Capture the cell that displays the provided text and extract its (x, y) central coordinate. 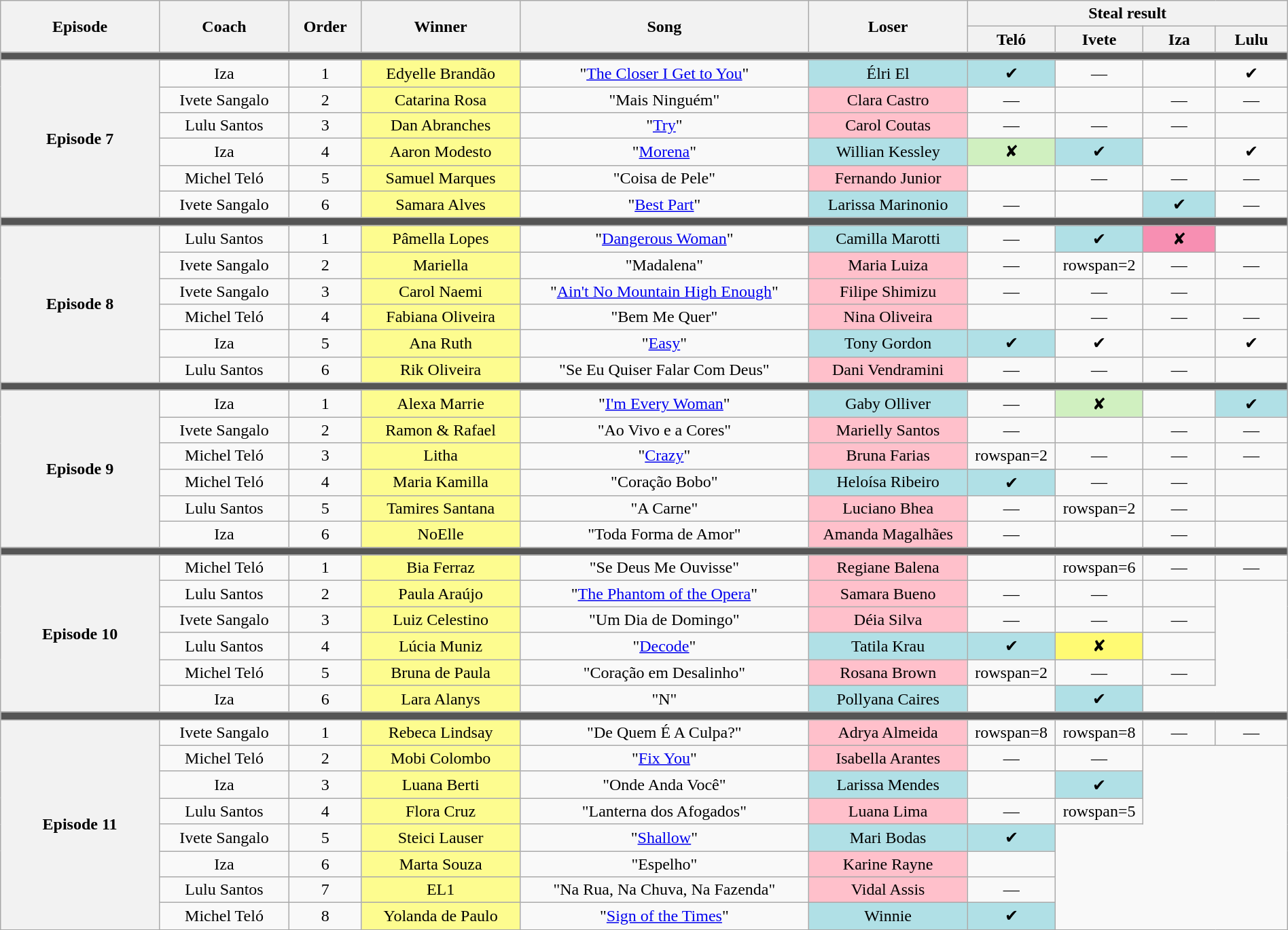
Episode 10 (80, 633)
Catarina Rosa (441, 100)
"Dangerous Woman" (664, 239)
"Lanterna dos Afogados" (664, 811)
Mari Bodas (888, 838)
Tony Gordon (888, 344)
Rebeca Lindsay (441, 732)
Nina Oliveira (888, 317)
Pâmella Lopes (441, 239)
"Decode" (664, 646)
"Fix You" (664, 758)
"Se Deus Me Ouvisse" (664, 568)
"Shallow" (664, 838)
"Bem Me Quer" (664, 317)
Lulu (1251, 39)
Luciano Bhea (888, 509)
Pollyana Caires (888, 699)
Carol Naemi (441, 291)
Order (325, 26)
"Crazy" (664, 456)
"Um Dia de Domingo" (664, 620)
"Morena" (664, 152)
Maria Luiza (888, 265)
Marielly Santos (888, 430)
Litha (441, 456)
Rosana Brown (888, 672)
Tatila Krau (888, 646)
Ivete (1099, 39)
Élri El (888, 73)
"Try" (664, 126)
Edyelle Brandão (441, 73)
Episode 9 (80, 469)
Dan Abranches (441, 126)
"Toda Forma de Amor" (664, 535)
"Ain't No Mountain High Enough" (664, 291)
Episode (80, 26)
Samara Bueno (888, 594)
Filipe Shimizu (888, 291)
EL1 (441, 890)
Camilla Marotti (888, 239)
Gaby Olliver (888, 404)
"A Carne" (664, 509)
7 (325, 890)
rowspan=5 (1099, 811)
Rik Oliveira (441, 370)
"Easy" (664, 344)
"Mais Ninguém" (664, 100)
Episode 11 (80, 825)
Alexa Marrie (441, 404)
"N" (664, 699)
Luiz Celestino (441, 620)
Bruna de Paula (441, 672)
Willian Kessley (888, 152)
Larissa Mendes (888, 785)
Aaron Modesto (441, 152)
Luana Lima (888, 811)
Clara Castro (888, 100)
Vidal Assis (888, 890)
Marta Souza (441, 863)
Loser (888, 26)
"Se Eu Quiser Falar Com Deus" (664, 370)
Ana Ruth (441, 344)
"Coração em Desalinho" (664, 672)
"I'm Every Woman" (664, 404)
"Coração Bobo" (664, 482)
Samara Alves (441, 204)
Episode 7 (80, 139)
Heloísa Ribeiro (888, 482)
Larissa Marinonio (888, 204)
Bia Ferraz (441, 568)
Dani Vendramini (888, 370)
Mobi Colombo (441, 758)
Bruna Farias (888, 456)
Coach (224, 26)
Winnie (888, 916)
8 (325, 916)
Lara Alanys (441, 699)
Lúcia Muniz (441, 646)
Carol Coutas (888, 126)
Episode 8 (80, 304)
Isabella Arantes (888, 758)
Fabiana Oliveira (441, 317)
rowspan=6 (1099, 568)
"Onde Anda Você" (664, 785)
Mariella (441, 265)
"Madalena" (664, 265)
Karine Rayne (888, 863)
Maria Kamilla (441, 482)
Teló (1011, 39)
"Na Rua, Na Chuva, Na Fazenda" (664, 890)
"De Quem É A Culpa?" (664, 732)
Flora Cruz (441, 811)
"The Closer I Get to You" (664, 73)
Adrya Almeida (888, 732)
"The Phantom of the Opera" (664, 594)
Déia Silva (888, 620)
Fernando Junior (888, 178)
Steal result (1128, 14)
Tamires Santana (441, 509)
Luana Berti (441, 785)
Paula Araújo (441, 594)
Regiane Balena (888, 568)
NoElle (441, 535)
"Coisa de Pele" (664, 178)
Amanda Magalhães (888, 535)
Steici Lauser (441, 838)
Song (664, 26)
Winner (441, 26)
"Sign of the Times" (664, 916)
"Espelho" (664, 863)
Ramon & Rafael (441, 430)
Samuel Marques (441, 178)
Yolanda de Paulo (441, 916)
"Ao Vivo e a Cores" (664, 430)
"Best Part" (664, 204)
